Pinpoint the cell where the given text exists, returning its [X, Y] midpoint coordinate. 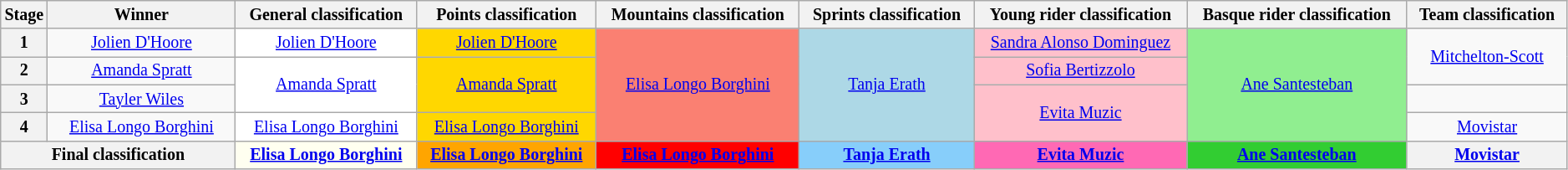
Points classification [506, 15]
2 [24, 70]
4 [24, 127]
Tayler Wiles [142, 99]
Sprints classification [887, 15]
Young rider classification [1080, 15]
3 [24, 99]
Sofia Bertizzolo [1080, 70]
Stage [24, 15]
Team classification [1487, 15]
Final classification [119, 154]
1 [24, 44]
Basque rider classification [1297, 15]
Mountains classification [698, 15]
Mitchelton-Scott [1487, 57]
Winner [142, 15]
General classification [326, 15]
Sandra Alonso Dominguez [1080, 44]
